Return (X, Y) of the center of cell containing provided text 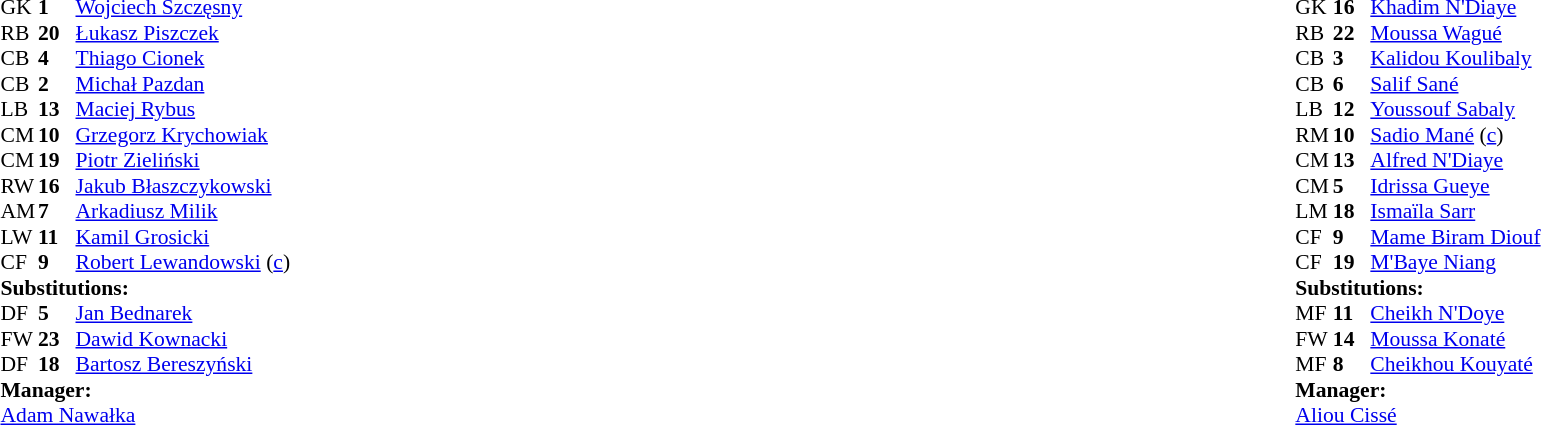
22 (1352, 33)
8 (1352, 365)
20 (57, 33)
Kalidou Koulibaly (1455, 59)
Piotr Zieliński (184, 161)
Cheikh N'Doye (1455, 313)
LW (19, 237)
Dawid Kownacki (184, 339)
Alfred N'Diaye (1455, 161)
16 (57, 186)
Thiago Cionek (184, 59)
Sadio Mané (c) (1455, 135)
Arkadiusz Milik (184, 211)
RW (19, 186)
2 (57, 84)
Jakub Błaszczykowski (184, 186)
Mame Biram Diouf (1455, 237)
Youssouf Sabaly (1455, 109)
23 (57, 339)
Michał Pazdan (184, 84)
12 (1352, 109)
7 (57, 211)
Idrissa Gueye (1455, 186)
M'Baye Niang (1455, 263)
Łukasz Piszczek (184, 33)
Moussa Wagué (1455, 33)
6 (1352, 84)
Salif Sané (1455, 84)
Robert Lewandowski (c) (184, 263)
Moussa Konaté (1455, 339)
3 (1352, 59)
LM (1314, 211)
14 (1352, 339)
Bartosz Bereszyński (184, 365)
AM (19, 211)
RM (1314, 135)
Cheikhou Kouyaté (1455, 365)
Grzegorz Krychowiak (184, 135)
Ismaïla Sarr (1455, 211)
Maciej Rybus (184, 109)
Kamil Grosicki (184, 237)
Jan Bednarek (184, 313)
4 (57, 59)
